Return [x, y] of the center of cell containing provided text 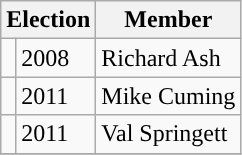
Member [168, 20]
2008 [56, 58]
Val Springett [168, 134]
Mike Cuming [168, 96]
Election [48, 20]
Richard Ash [168, 58]
